Pinpoint the cell where the given text exists, returning its [X, Y] midpoint coordinate. 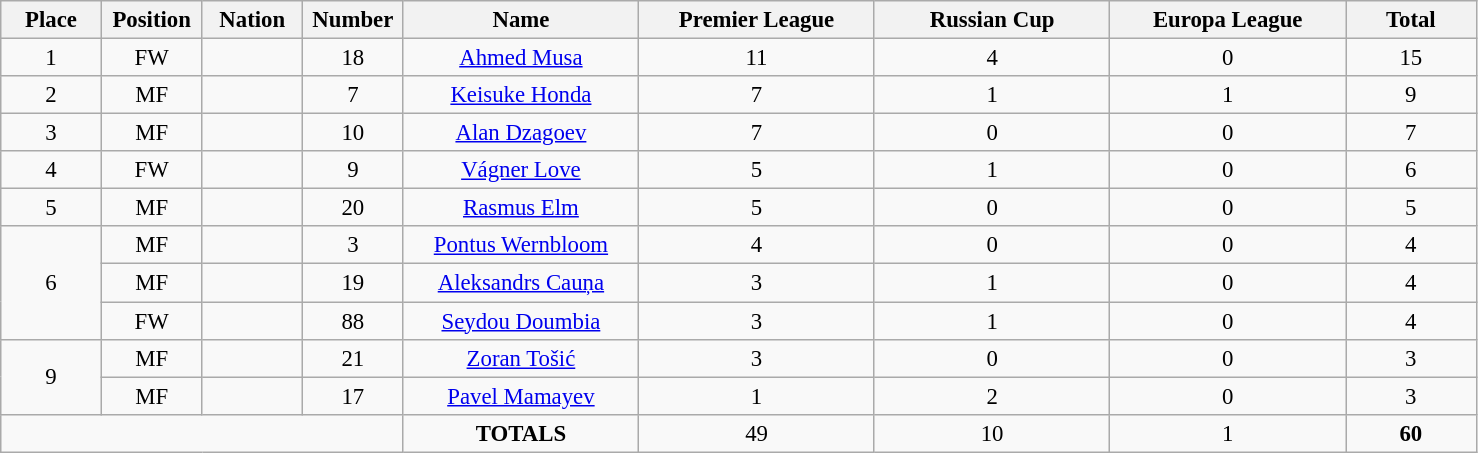
Total [1412, 20]
Keisuke Honda [521, 95]
Premier League [757, 20]
Nation [252, 20]
88 [354, 321]
Seydou Doumbia [521, 321]
49 [757, 433]
18 [354, 58]
Rasmus Elm [521, 208]
Number [354, 20]
20 [354, 208]
TOTALS [521, 433]
Europa League [1228, 20]
Pontus Wernbloom [521, 245]
Alan Dzagoev [521, 133]
Pavel Mamayev [521, 396]
11 [757, 58]
Ahmed Musa [521, 58]
Position [152, 20]
Vágner Love [521, 170]
Name [521, 20]
Russian Cup [992, 20]
17 [354, 396]
19 [354, 283]
Place [52, 20]
60 [1412, 433]
15 [1412, 58]
21 [354, 358]
Aleksandrs Cauņa [521, 283]
Zoran Tošić [521, 358]
